Locate the cell with the specified text and output its [x, y] center coordinate. 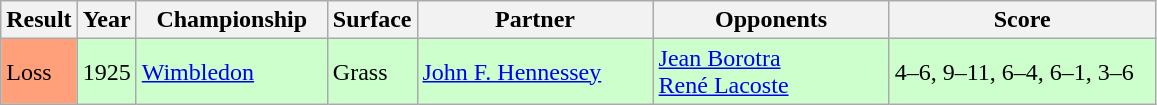
Grass [372, 72]
Championship [232, 20]
Result [39, 20]
1925 [106, 72]
Surface [372, 20]
Score [1022, 20]
Jean Borotra René Lacoste [771, 72]
Partner [535, 20]
Opponents [771, 20]
John F. Hennessey [535, 72]
Wimbledon [232, 72]
Loss [39, 72]
4–6, 9–11, 6–4, 6–1, 3–6 [1022, 72]
Year [106, 20]
